Scan for the cell matching the given text and deliver its [X, Y] coordinate at center. 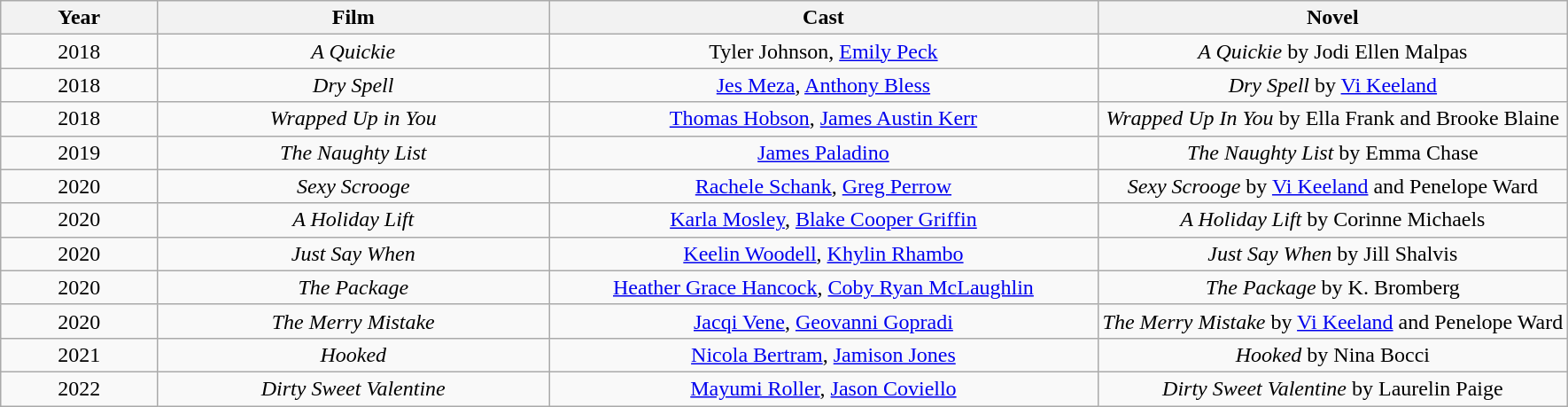
The Package [353, 287]
Jes Meza, Anthony Bless [824, 85]
2021 [80, 355]
Dry Spell [353, 85]
Dirty Sweet Valentine by Laurelin Paige [1332, 388]
A Holiday Lift [353, 220]
A Quickie [353, 51]
Sexy Scrooge by Vi Keeland and Penelope Ward [1332, 186]
The Merry Mistake [353, 321]
The Naughty List [353, 153]
Film [353, 18]
2022 [80, 388]
Karla Mosley, Blake Cooper Griffin [824, 220]
Tyler Johnson, Emily Peck [824, 51]
Novel [1332, 18]
Jacqi Vene, Geovanni Gopradi [824, 321]
Mayumi Roller, Jason Coviello [824, 388]
Nicola Bertram, Jamison Jones [824, 355]
A Holiday Lift by Corinne Michaels [1332, 220]
Keelin Woodell, Khylin Rhambo [824, 254]
The Naughty List by Emma Chase [1332, 153]
Year [80, 18]
A Quickie by Jodi Ellen Malpas [1332, 51]
2019 [80, 153]
Wrapped Up in You [353, 119]
Dry Spell by Vi Keeland [1332, 85]
Sexy Scrooge [353, 186]
James Paladino [824, 153]
Dirty Sweet Valentine [353, 388]
The Package by K. Bromberg [1332, 287]
Wrapped Up In You by Ella Frank and Brooke Blaine [1332, 119]
The Merry Mistake by Vi Keeland and Penelope Ward [1332, 321]
Hooked [353, 355]
Cast [824, 18]
Thomas Hobson, James Austin Kerr [824, 119]
Rachele Schank, Greg Perrow [824, 186]
Hooked by Nina Bocci [1332, 355]
Just Say When [353, 254]
Just Say When by Jill Shalvis [1332, 254]
Heather Grace Hancock, Coby Ryan McLaughlin [824, 287]
